From the cell containing the given text, extract its center point as (X, Y) coordinate. 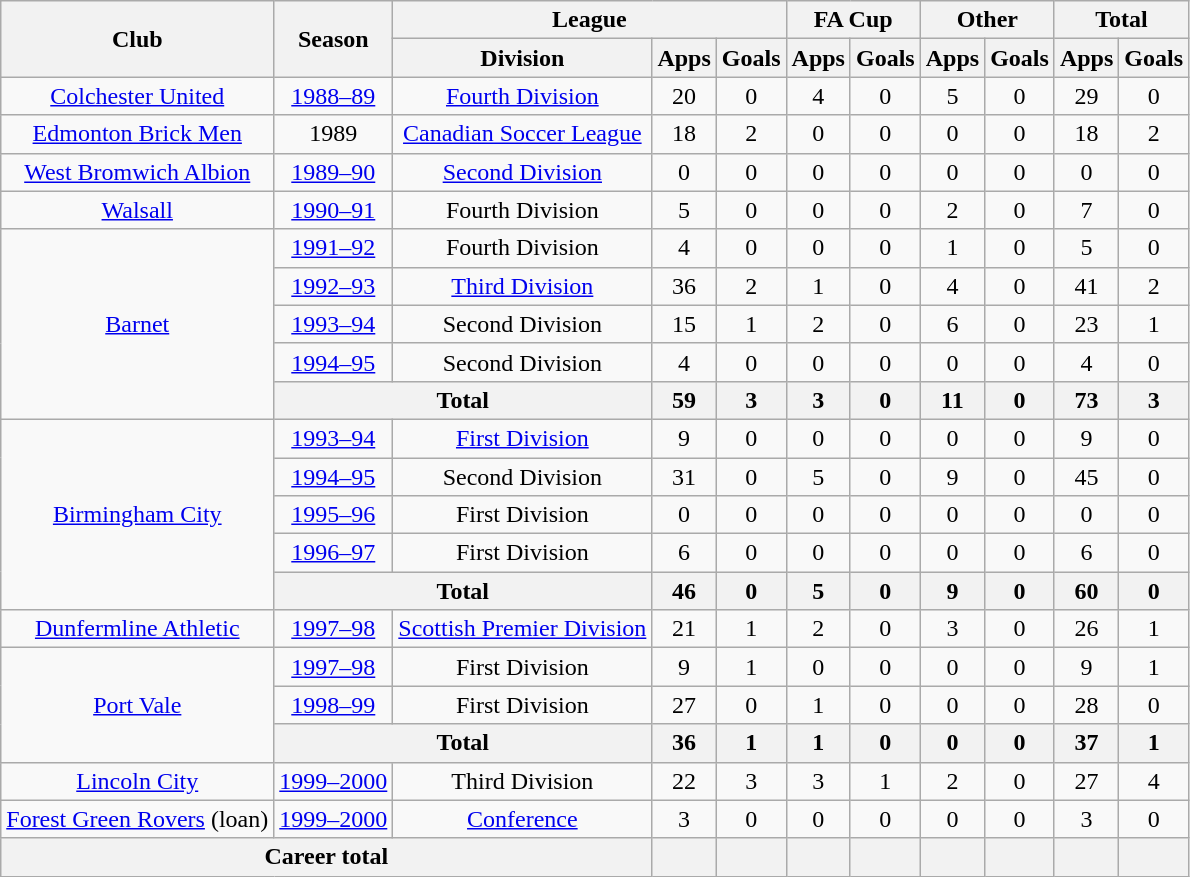
Lincoln City (138, 781)
22 (684, 781)
60 (1086, 591)
1996–97 (334, 553)
7 (1086, 210)
46 (684, 591)
31 (684, 477)
1991–92 (334, 248)
Career total (326, 857)
Edmonton Brick Men (138, 134)
11 (952, 400)
37 (1086, 743)
Colchester United (138, 96)
Division (522, 58)
1990–91 (334, 210)
Port Vale (138, 705)
41 (1086, 286)
1995–96 (334, 515)
1992–93 (334, 286)
20 (684, 96)
1989–90 (334, 172)
Club (138, 39)
23 (1086, 324)
Birmingham City (138, 514)
1989 (334, 134)
Conference (522, 819)
West Bromwich Albion (138, 172)
73 (1086, 400)
Barnet (138, 324)
59 (684, 400)
League (590, 20)
Forest Green Rovers (loan) (138, 819)
26 (1086, 629)
1988–89 (334, 96)
45 (1086, 477)
Season (334, 39)
15 (684, 324)
29 (1086, 96)
Dunfermline Athletic (138, 629)
Other (987, 20)
28 (1086, 705)
Scottish Premier Division (522, 629)
FA Cup (853, 20)
21 (684, 629)
Walsall (138, 210)
1998–99 (334, 705)
Canadian Soccer League (522, 134)
